Find where the given text appears and provide that cell's center as [x, y] coordinate. 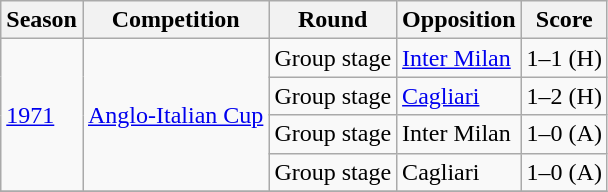
Competition [175, 20]
1971 [42, 115]
Round [333, 20]
Season [42, 20]
Opposition [459, 20]
1–2 (H) [564, 96]
1–1 (H) [564, 58]
Anglo-Italian Cup [175, 115]
Score [564, 20]
